From the cell containing the given text, extract its center point as (X, Y) coordinate. 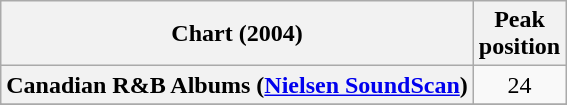
Canadian R&B Albums (Nielsen SoundScan) (238, 85)
Peak position (519, 34)
Chart (2004) (238, 34)
24 (519, 85)
